Search for the cell housing the specified text and yield its [X, Y] center coordinate. 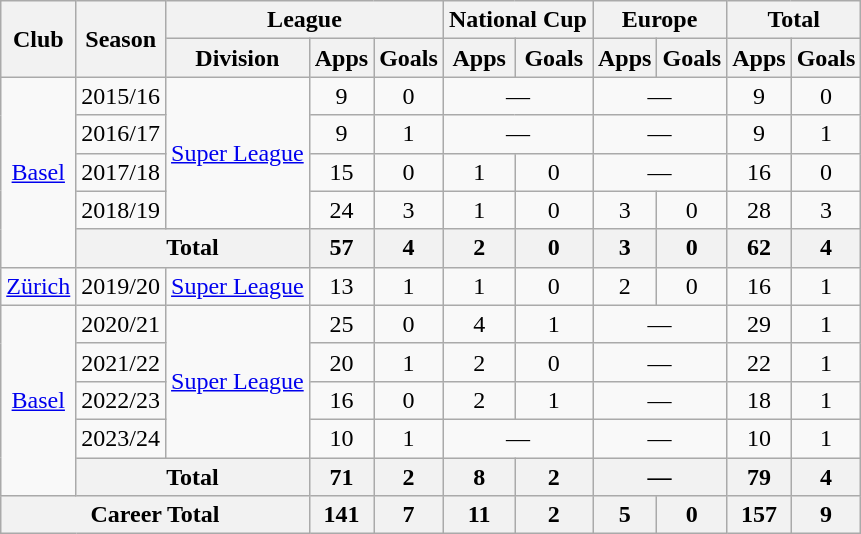
2016/17 [121, 134]
8 [479, 477]
24 [341, 210]
25 [341, 324]
2020/21 [121, 324]
League [305, 20]
28 [759, 210]
79 [759, 477]
Season [121, 39]
2019/20 [121, 286]
57 [341, 248]
7 [409, 515]
13 [341, 286]
Zürich [38, 286]
Career Total [155, 515]
Club [38, 39]
71 [341, 477]
15 [341, 172]
20 [341, 362]
157 [759, 515]
2022/23 [121, 400]
2015/16 [121, 96]
22 [759, 362]
141 [341, 515]
11 [479, 515]
2021/22 [121, 362]
2018/19 [121, 210]
29 [759, 324]
18 [759, 400]
5 [624, 515]
2023/24 [121, 438]
Europe [659, 20]
Division [238, 58]
2017/18 [121, 172]
National Cup [518, 20]
62 [759, 248]
